Identify which cell holds the provided text, then report its (X, Y) central coordinate. 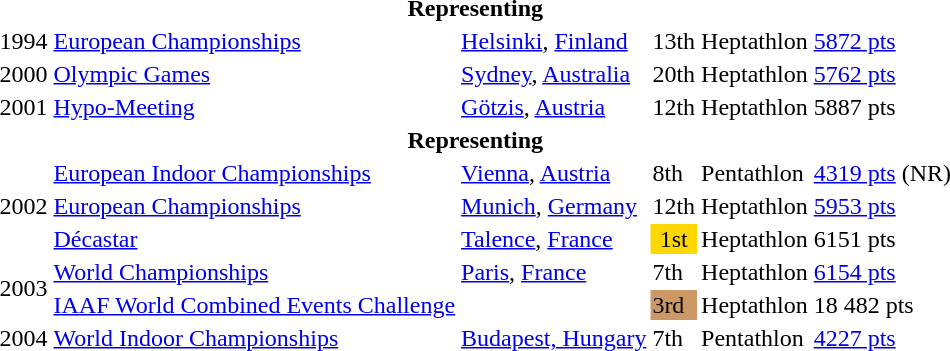
Hypo-Meeting (254, 107)
20th (674, 74)
Talence, France (554, 239)
Munich, Germany (554, 206)
13th (674, 41)
World Championships (254, 272)
Paris, France (554, 272)
7th (674, 272)
European Indoor Championships (254, 173)
3rd (674, 305)
Olympic Games (254, 74)
8th (674, 173)
Décastar (254, 239)
IAAF World Combined Events Challenge (254, 305)
1st (674, 239)
Vienna, Austria (554, 173)
Helsinki, Finland (554, 41)
Sydney, Australia (554, 74)
Pentathlon (755, 173)
Götzis, Austria (554, 107)
